Extract the [x, y] coordinate from the center of the cell holding the provided text.  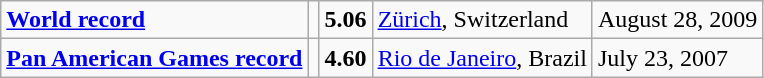
Rio de Janeiro, Brazil [482, 58]
Zürich, Switzerland [482, 20]
4.60 [346, 58]
July 23, 2007 [677, 58]
5.06 [346, 20]
World record [154, 20]
Pan American Games record [154, 58]
August 28, 2009 [677, 20]
